Capture the cell that displays the provided text and extract its [x, y] central coordinate. 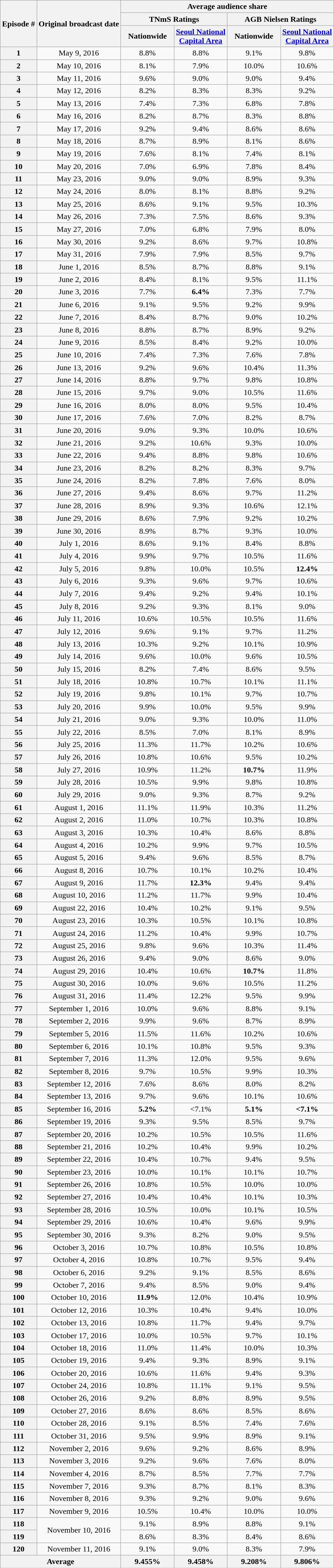
June 3, 2016 [79, 292]
32 [19, 443]
16 [19, 242]
12.2% [201, 996]
49 [19, 657]
September 2, 2016 [79, 1021]
October 20, 2016 [79, 1373]
September 20, 2016 [79, 1134]
113 [19, 1461]
August 5, 2016 [79, 858]
September 8, 2016 [79, 1071]
18 [19, 267]
55 [19, 732]
July 25, 2016 [79, 744]
August 2, 2016 [79, 820]
November 10, 2016 [79, 1530]
May 11, 2016 [79, 78]
Original broadcast date [79, 24]
69 [19, 908]
76 [19, 996]
19 [19, 279]
107 [19, 1386]
95 [19, 1235]
September 29, 2016 [79, 1222]
June 30, 2016 [79, 531]
85 [19, 1109]
70 [19, 920]
44 [19, 594]
October 10, 2016 [79, 1298]
72 [19, 945]
May 16, 2016 [79, 116]
May 30, 2016 [79, 242]
August 1, 2016 [79, 807]
83 [19, 1084]
87 [19, 1134]
84 [19, 1096]
104 [19, 1348]
August 30, 2016 [79, 983]
9 [19, 154]
May 25, 2016 [79, 204]
60 [19, 795]
1 [19, 53]
119 [19, 1536]
May 19, 2016 [79, 154]
October 17, 2016 [79, 1335]
40 [19, 543]
August 24, 2016 [79, 933]
June 29, 2016 [79, 518]
August 10, 2016 [79, 895]
6 [19, 116]
2 [19, 66]
October 13, 2016 [79, 1323]
31 [19, 430]
July 27, 2016 [79, 770]
118 [19, 1524]
May 27, 2016 [79, 229]
9.806% [307, 1561]
73 [19, 958]
3 [19, 78]
September 21, 2016 [79, 1147]
9.458% [201, 1561]
June 2, 2016 [79, 279]
June 7, 2016 [79, 317]
25 [19, 355]
90 [19, 1172]
August 4, 2016 [79, 845]
May 26, 2016 [79, 217]
October 3, 2016 [79, 1247]
112 [19, 1448]
11 [19, 179]
101 [19, 1310]
May 12, 2016 [79, 91]
11.5% [147, 1034]
62 [19, 820]
October 12, 2016 [79, 1310]
November 9, 2016 [79, 1511]
July 1, 2016 [79, 543]
August 29, 2016 [79, 971]
July 12, 2016 [79, 631]
54 [19, 719]
53 [19, 707]
July 8, 2016 [79, 606]
August 26, 2016 [79, 958]
117 [19, 1511]
May 17, 2016 [79, 128]
July 22, 2016 [79, 732]
September 12, 2016 [79, 1084]
38 [19, 518]
116 [19, 1499]
120 [19, 1549]
October 7, 2016 [79, 1285]
September 1, 2016 [79, 1009]
37 [19, 506]
103 [19, 1335]
May 13, 2016 [79, 103]
75 [19, 983]
12.1% [307, 506]
June 13, 2016 [79, 368]
4 [19, 91]
59 [19, 782]
August 31, 2016 [79, 996]
14 [19, 217]
November 2, 2016 [79, 1448]
October 4, 2016 [79, 1260]
September 28, 2016 [79, 1210]
47 [19, 631]
33 [19, 455]
6.4% [201, 292]
13 [19, 204]
July 26, 2016 [79, 757]
July 4, 2016 [79, 556]
41 [19, 556]
November 8, 2016 [79, 1499]
5 [19, 103]
20 [19, 292]
May 31, 2016 [79, 254]
August 3, 2016 [79, 833]
74 [19, 971]
Episode # [19, 24]
65 [19, 858]
September 16, 2016 [79, 1109]
57 [19, 757]
105 [19, 1360]
July 15, 2016 [79, 669]
June 14, 2016 [79, 380]
June 1, 2016 [79, 267]
November 11, 2016 [79, 1549]
May 24, 2016 [79, 192]
September 23, 2016 [79, 1172]
October 26, 2016 [79, 1398]
12.4% [307, 568]
80 [19, 1046]
23 [19, 330]
81 [19, 1059]
66 [19, 870]
Average audience share [227, 7]
August 23, 2016 [79, 920]
46 [19, 619]
7.5% [201, 217]
September 13, 2016 [79, 1096]
September 7, 2016 [79, 1059]
96 [19, 1247]
August 8, 2016 [79, 870]
August 9, 2016 [79, 883]
September 5, 2016 [79, 1034]
October 18, 2016 [79, 1348]
June 28, 2016 [79, 506]
29 [19, 405]
June 20, 2016 [79, 430]
88 [19, 1147]
July 28, 2016 [79, 782]
May 23, 2016 [79, 179]
November 7, 2016 [79, 1486]
October 19, 2016 [79, 1360]
October 6, 2016 [79, 1272]
97 [19, 1260]
56 [19, 744]
102 [19, 1323]
15 [19, 229]
100 [19, 1298]
August 22, 2016 [79, 908]
68 [19, 895]
July 11, 2016 [79, 619]
94 [19, 1222]
92 [19, 1197]
July 18, 2016 [79, 682]
July 20, 2016 [79, 707]
115 [19, 1486]
27 [19, 380]
61 [19, 807]
22 [19, 317]
50 [19, 669]
June 22, 2016 [79, 455]
82 [19, 1071]
39 [19, 531]
99 [19, 1285]
106 [19, 1373]
July 5, 2016 [79, 568]
June 15, 2016 [79, 393]
35 [19, 481]
May 9, 2016 [79, 53]
30 [19, 418]
May 10, 2016 [79, 66]
June 23, 2016 [79, 468]
November 4, 2016 [79, 1474]
24 [19, 342]
October 31, 2016 [79, 1436]
12.3% [201, 883]
26 [19, 368]
July 14, 2016 [79, 657]
July 13, 2016 [79, 644]
78 [19, 1021]
17 [19, 254]
8 [19, 141]
July 21, 2016 [79, 719]
108 [19, 1398]
July 6, 2016 [79, 581]
111 [19, 1436]
October 24, 2016 [79, 1386]
5.2% [147, 1109]
77 [19, 1009]
12 [19, 192]
48 [19, 644]
September 19, 2016 [79, 1122]
110 [19, 1423]
64 [19, 845]
June 27, 2016 [79, 493]
June 8, 2016 [79, 330]
July 7, 2016 [79, 594]
November 3, 2016 [79, 1461]
September 26, 2016 [79, 1185]
TNmS Ratings [174, 19]
June 9, 2016 [79, 342]
86 [19, 1122]
36 [19, 493]
June 17, 2016 [79, 418]
September 27, 2016 [79, 1197]
October 27, 2016 [79, 1411]
9.455% [147, 1561]
June 10, 2016 [79, 355]
28 [19, 393]
9.208% [254, 1561]
21 [19, 304]
89 [19, 1159]
September 30, 2016 [79, 1235]
June 16, 2016 [79, 405]
58 [19, 770]
July 19, 2016 [79, 694]
June 6, 2016 [79, 304]
43 [19, 581]
93 [19, 1210]
67 [19, 883]
5.1% [254, 1109]
51 [19, 682]
September 6, 2016 [79, 1046]
7 [19, 128]
10 [19, 166]
August 25, 2016 [79, 945]
May 18, 2016 [79, 141]
June 24, 2016 [79, 481]
34 [19, 468]
June 21, 2016 [79, 443]
September 22, 2016 [79, 1159]
May 20, 2016 [79, 166]
July 29, 2016 [79, 795]
AGB Nielsen Ratings [280, 19]
October 28, 2016 [79, 1423]
91 [19, 1185]
98 [19, 1272]
114 [19, 1474]
6.9% [201, 166]
42 [19, 568]
Average [61, 1561]
109 [19, 1411]
11.8% [307, 971]
79 [19, 1034]
52 [19, 694]
71 [19, 933]
45 [19, 606]
63 [19, 833]
